Find where the given text appears and provide that cell's center as [x, y] coordinate. 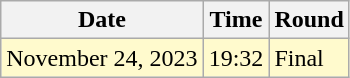
November 24, 2023 [102, 58]
Round [309, 20]
Final [309, 58]
Time [236, 20]
Date [102, 20]
19:32 [236, 58]
